Search for the cell housing the specified text and yield its [X, Y] center coordinate. 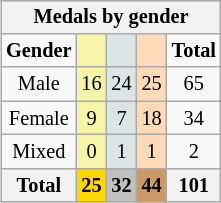
Medals by gender [111, 17]
65 [194, 84]
7 [122, 118]
0 [91, 152]
Male [38, 84]
32 [122, 185]
Female [38, 118]
24 [122, 84]
44 [152, 185]
34 [194, 118]
16 [91, 84]
101 [194, 185]
Gender [38, 51]
9 [91, 118]
Mixed [38, 152]
18 [152, 118]
2 [194, 152]
